Capture the cell that displays the provided text and extract its [X, Y] central coordinate. 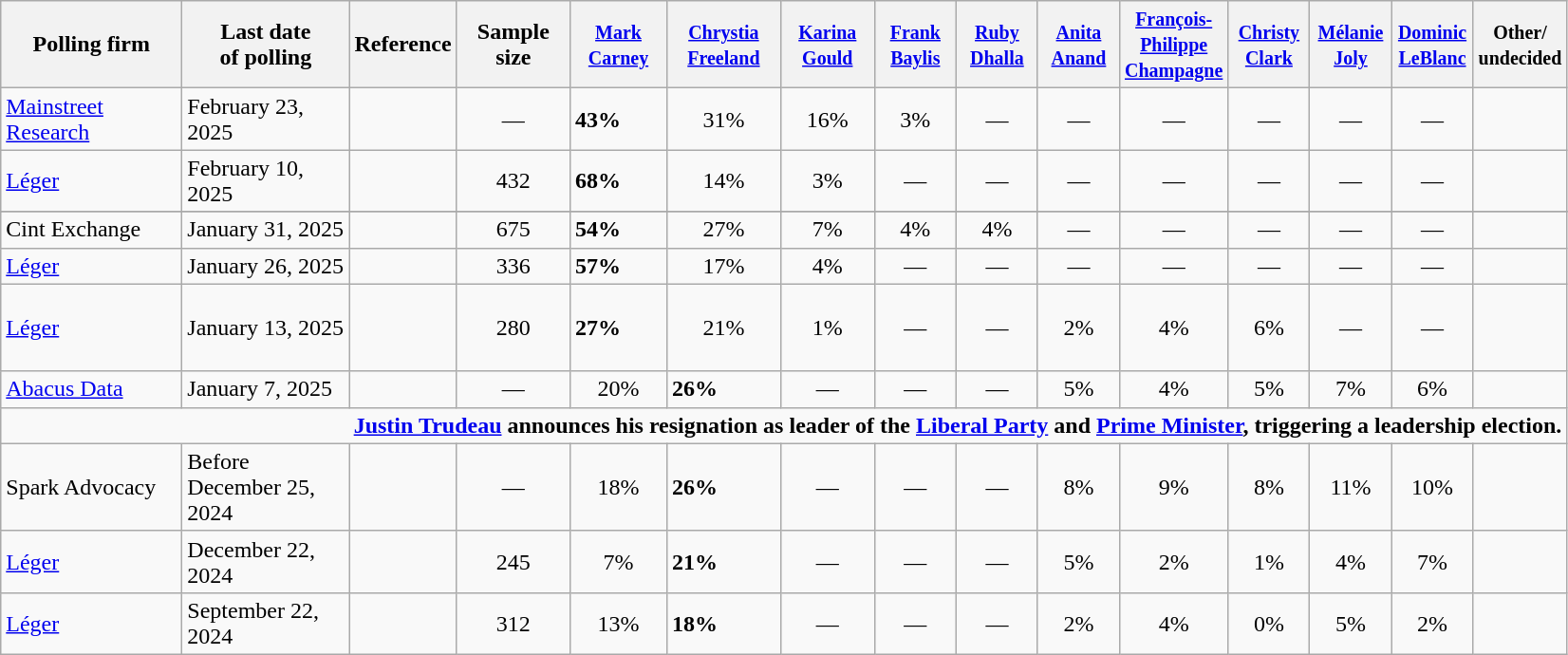
MélanieJoly [1351, 45]
Before December 25, 2024 [266, 487]
January 7, 2025 [266, 389]
Mainstreet Research [91, 120]
280 [513, 327]
Samplesize [513, 45]
Reference [402, 45]
20% [619, 389]
September 22, 2024 [266, 623]
February 10, 2025 [266, 180]
312 [513, 623]
336 [513, 266]
ChristyClark [1269, 45]
432 [513, 180]
FrankBaylis [915, 45]
13% [619, 623]
ChrystiaFreeland [724, 45]
0% [1269, 623]
675 [513, 230]
14% [724, 180]
Last dateof polling [266, 45]
February 23, 2025 [266, 120]
Cint Exchange [91, 230]
Justin Trudeau announces his resignation as leader of the Liberal Party and Prime Minister, triggering a leadership election. [959, 425]
RubyDhalla [997, 45]
December 22, 2024 [266, 562]
31% [724, 120]
MarkCarney [619, 45]
9% [1173, 487]
KarinaGould [828, 45]
François-PhilippeChampagne [1173, 45]
245 [513, 562]
54% [619, 230]
Abacus Data [91, 389]
11% [1351, 487]
68% [619, 180]
57% [619, 266]
16% [828, 120]
10% [1432, 487]
DominicLeBlanc [1432, 45]
January 31, 2025 [266, 230]
Spark Advocacy [91, 487]
Polling firm [91, 45]
January 26, 2025 [266, 266]
January 13, 2025 [266, 327]
Other/undecided [1521, 45]
43% [619, 120]
17% [724, 266]
AnitaAnand [1078, 45]
